Return the (x, y) coordinate for the center point of the cell that contains the specified text.  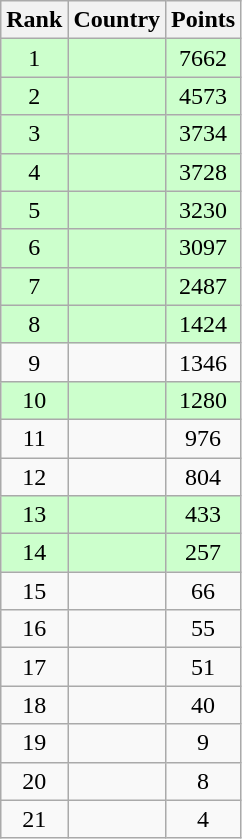
Points (204, 20)
2487 (204, 286)
433 (204, 515)
51 (204, 667)
40 (204, 705)
3 (34, 134)
4573 (204, 96)
15 (34, 591)
7662 (204, 58)
11 (34, 438)
1346 (204, 362)
7 (34, 286)
257 (204, 553)
2 (34, 96)
Country (117, 20)
3230 (204, 210)
804 (204, 477)
976 (204, 438)
3097 (204, 248)
12 (34, 477)
14 (34, 553)
19 (34, 743)
Rank (34, 20)
3734 (204, 134)
5 (34, 210)
13 (34, 515)
6 (34, 248)
17 (34, 667)
20 (34, 781)
16 (34, 629)
3728 (204, 172)
18 (34, 705)
66 (204, 591)
1 (34, 58)
1280 (204, 400)
1424 (204, 324)
21 (34, 819)
55 (204, 629)
10 (34, 400)
